Determine the [X, Y] coordinate at the center of the cell enclosing the given text.  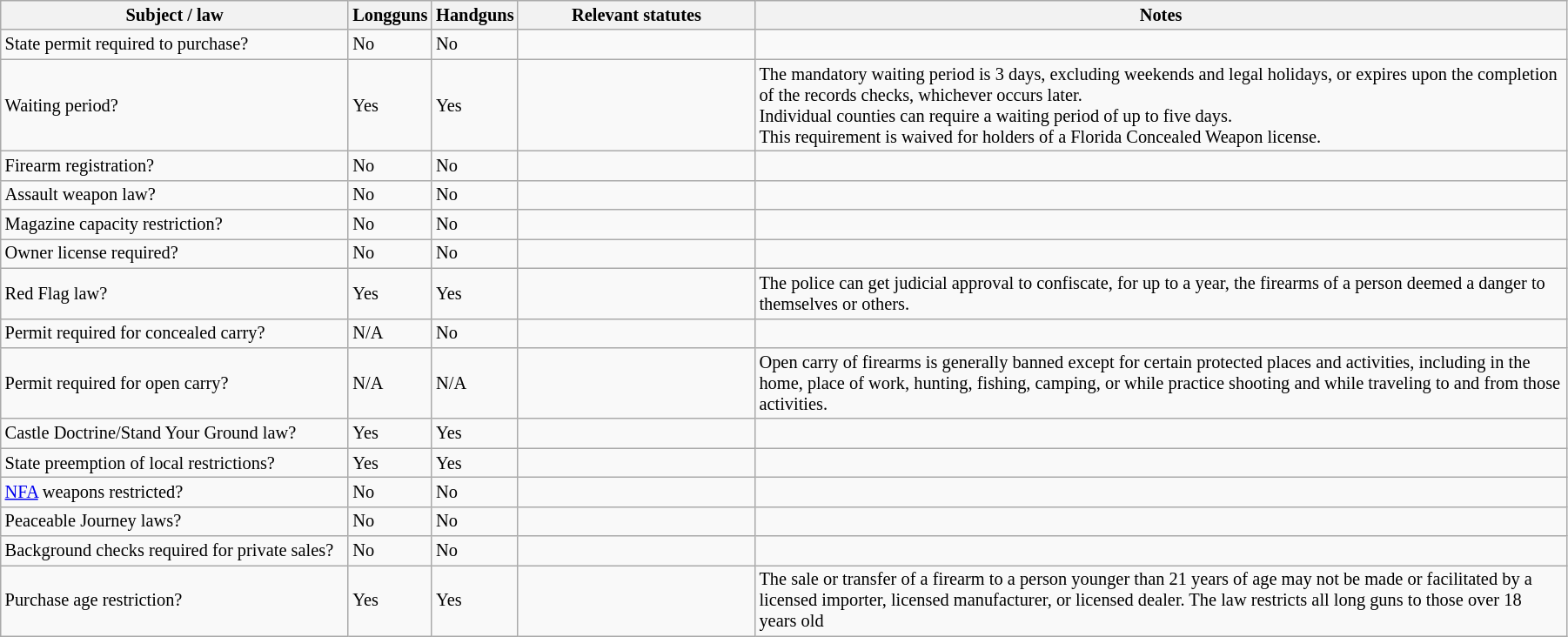
Permit required for concealed carry? [175, 333]
Red Flag law? [175, 293]
Relevant statutes [636, 15]
Notes [1161, 15]
State permit required to purchase? [175, 44]
Firearm registration? [175, 165]
Waiting period? [175, 105]
Handguns [475, 15]
Magazine capacity restriction? [175, 225]
The police can get judicial approval to confiscate, for up to a year, the firearms of a person deemed a danger to themselves or others. [1161, 293]
Subject / law [175, 15]
Permit required for open carry? [175, 383]
Peaceable Journey laws? [175, 521]
Castle Doctrine/Stand Your Ground law? [175, 433]
Owner license required? [175, 253]
Assault weapon law? [175, 195]
Background checks required for private sales? [175, 551]
Purchase age restriction? [175, 600]
State preemption of local restrictions? [175, 463]
NFA weapons restricted? [175, 492]
Longguns [390, 15]
